Return the (x, y) coordinate for the center point of the cell that contains the specified text.  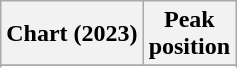
Chart (2023) (72, 34)
Peakposition (189, 34)
